Return (x, y) of the center of cell containing provided text 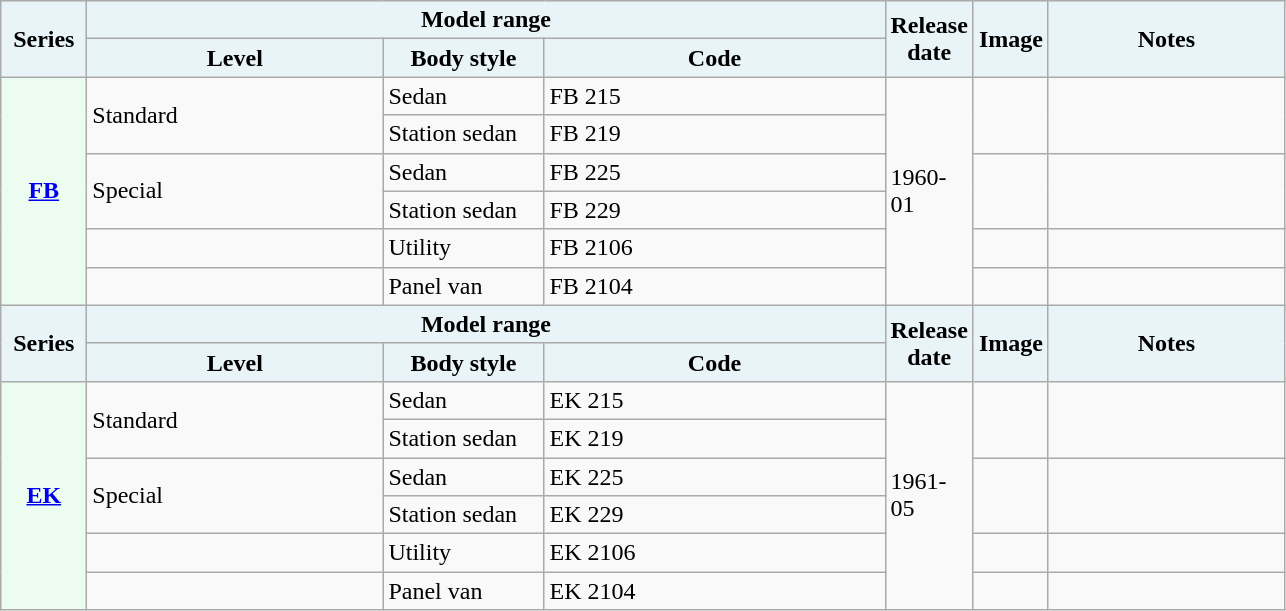
FB 219 (714, 134)
FB (44, 191)
EK 225 (714, 477)
EK 2104 (714, 591)
FB 2106 (714, 248)
EK 229 (714, 515)
EK 219 (714, 438)
EK (44, 495)
1960-01 (929, 191)
FB 225 (714, 172)
EK 215 (714, 400)
FB 215 (714, 96)
1961-05 (929, 495)
EK 2106 (714, 553)
FB 2104 (714, 286)
FB 229 (714, 210)
